From the cell containing the given text, extract its center point as [X, Y] coordinate. 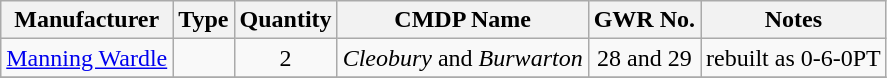
GWR No. [644, 20]
CMDP Name [462, 20]
Manning Wardle [87, 58]
2 [286, 58]
Notes [794, 20]
Type [204, 20]
Cleobury and Burwarton [462, 58]
Manufacturer [87, 20]
rebuilt as 0-6-0PT [794, 58]
28 and 29 [644, 58]
Quantity [286, 20]
